From the cell containing the given text, extract its center point as (x, y) coordinate. 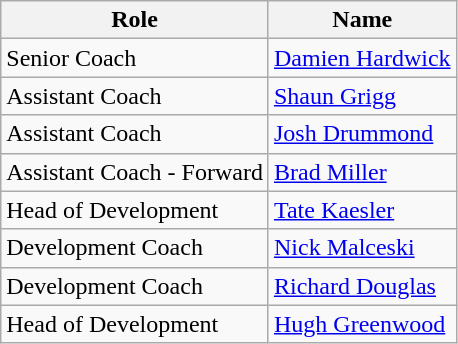
Senior Coach (135, 58)
Hugh Greenwood (362, 324)
Tate Kaesler (362, 210)
Josh Drummond (362, 134)
Name (362, 20)
Role (135, 20)
Brad Miller (362, 172)
Damien Hardwick (362, 58)
Shaun Grigg (362, 96)
Richard Douglas (362, 286)
Nick Malceski (362, 248)
Assistant Coach - Forward (135, 172)
